Determine the [X, Y] coordinate at the center of the cell enclosing the given text.  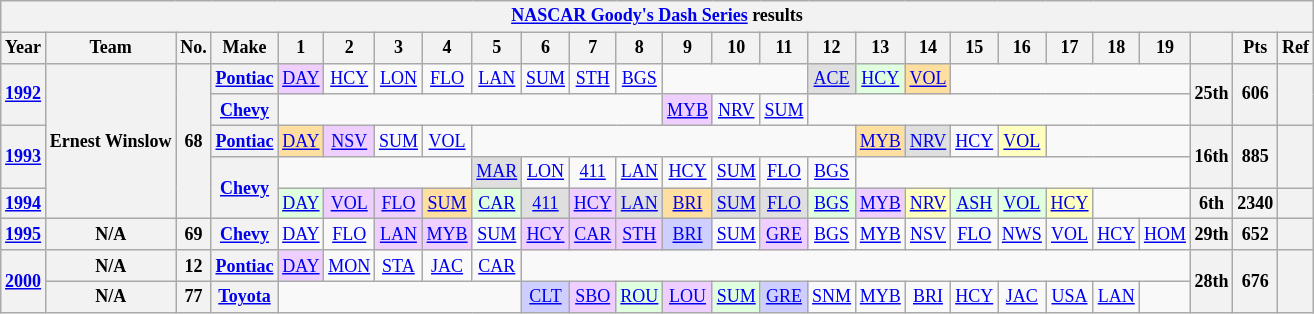
1993 [24, 156]
68 [194, 141]
4 [447, 48]
2 [350, 48]
ROU [640, 296]
11 [784, 48]
1 [301, 48]
MAR [497, 172]
CLT [546, 296]
STA [399, 266]
9 [688, 48]
25th [1212, 94]
606 [1256, 94]
Make [244, 48]
USA [1070, 296]
6th [1212, 204]
Toyota [244, 296]
17 [1070, 48]
MON [350, 266]
Pts [1256, 48]
1992 [24, 94]
NWS [1022, 234]
NASCAR Goody's Dash Series results [658, 16]
16 [1022, 48]
2000 [24, 281]
2340 [1256, 204]
6 [546, 48]
SNM [832, 296]
18 [1116, 48]
LOU [688, 296]
13 [880, 48]
885 [1256, 156]
Year [24, 48]
16th [1212, 156]
28th [1212, 281]
29th [1212, 234]
676 [1256, 281]
HOM [1166, 234]
10 [736, 48]
77 [194, 296]
Team [110, 48]
Ref [1296, 48]
1995 [24, 234]
SBO [592, 296]
1994 [24, 204]
14 [928, 48]
69 [194, 234]
652 [1256, 234]
3 [399, 48]
7 [592, 48]
No. [194, 48]
ACE [832, 78]
19 [1166, 48]
15 [974, 48]
ASH [974, 204]
5 [497, 48]
Ernest Winslow [110, 141]
8 [640, 48]
